Scan for the cell matching the given text and deliver its (X, Y) coordinate at center. 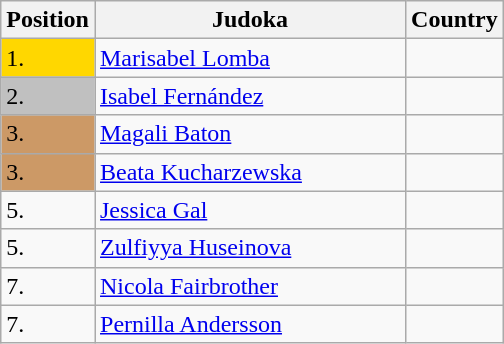
Pernilla Andersson (250, 324)
Magali Baton (250, 134)
Zulfiyya Huseinova (250, 248)
Nicola Fairbrother (250, 286)
Jessica Gal (250, 210)
Marisabel Lomba (250, 58)
Position (48, 20)
1. (48, 58)
Country (455, 20)
Beata Kucharzewska (250, 172)
2. (48, 96)
Isabel Fernández (250, 96)
Judoka (250, 20)
